For the text-containing cell, return its midpoint in (X, Y) coordinate format. 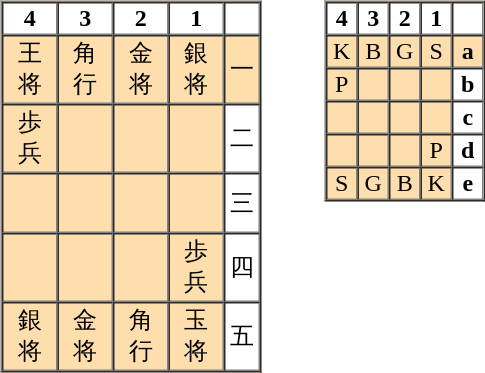
e (468, 184)
a (468, 52)
四 (242, 268)
三 (242, 203)
一 (242, 70)
玉将 (196, 336)
d (468, 150)
二 (242, 138)
王将 (30, 70)
b (468, 84)
c (468, 118)
五 (242, 336)
